From the cell containing the given text, extract its center point as [X, Y] coordinate. 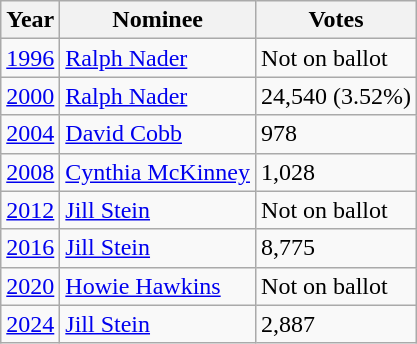
978 [336, 134]
Votes [336, 20]
2008 [30, 172]
2,887 [336, 324]
Howie Hawkins [158, 286]
2000 [30, 96]
Year [30, 20]
2012 [30, 210]
David Cobb [158, 134]
Cynthia McKinney [158, 172]
24,540 (3.52%) [336, 96]
2004 [30, 134]
1996 [30, 58]
2020 [30, 286]
8,775 [336, 248]
2016 [30, 248]
2024 [30, 324]
Nominee [158, 20]
1,028 [336, 172]
